Detect which cell encompasses the target text, then output its (X, Y) center coordinate. 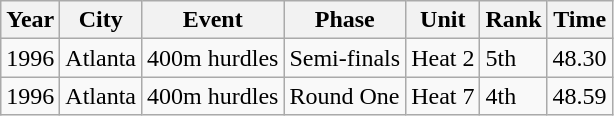
Event (213, 20)
Time (580, 20)
City (101, 20)
48.30 (580, 58)
Heat 7 (443, 96)
Semi-finals (345, 58)
Round One (345, 96)
Heat 2 (443, 58)
4th (514, 96)
Rank (514, 20)
Year (30, 20)
5th (514, 58)
48.59 (580, 96)
Unit (443, 20)
Phase (345, 20)
